Provide the [x, y] coordinate of the cell's center where the given text is located.  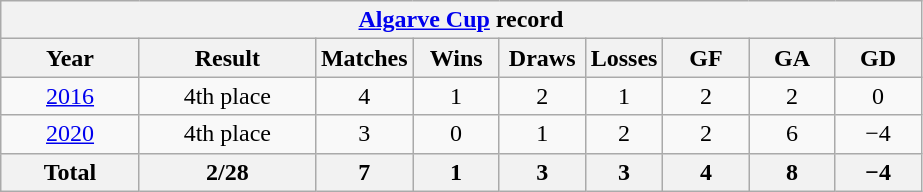
Matches [364, 58]
GD [878, 58]
Draws [542, 58]
2020 [70, 134]
8 [792, 172]
Total [70, 172]
Result [227, 58]
2/28 [227, 172]
Wins [456, 58]
7 [364, 172]
Year [70, 58]
GF [706, 58]
6 [792, 134]
Algarve Cup record [461, 20]
2016 [70, 96]
Losses [624, 58]
GA [792, 58]
